Detect which cell encompasses the target text, then output its (X, Y) center coordinate. 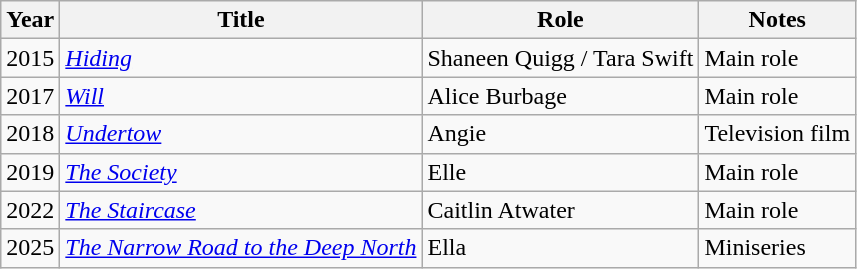
2018 (30, 134)
Ella (560, 248)
2022 (30, 210)
Miniseries (778, 248)
Will (241, 96)
Television film (778, 134)
Title (241, 20)
Shaneen Quigg / Tara Swift (560, 58)
Notes (778, 20)
The Staircase (241, 210)
Role (560, 20)
Caitlin Atwater (560, 210)
Angie (560, 134)
Alice Burbage (560, 96)
Hiding (241, 58)
Undertow (241, 134)
2019 (30, 172)
Year (30, 20)
Elle (560, 172)
2015 (30, 58)
The Narrow Road to the Deep North (241, 248)
2017 (30, 96)
2025 (30, 248)
The Society (241, 172)
